Output the (X, Y) coordinate of the center of the cell containing the given text.  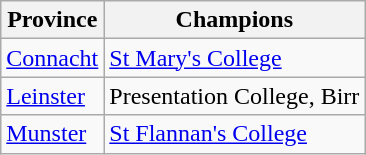
St Mary's College (234, 58)
Presentation College, Birr (234, 96)
St Flannan's College (234, 134)
Leinster (52, 96)
Munster (52, 134)
Champions (234, 20)
Connacht (52, 58)
Province (52, 20)
